Return the [x, y] coordinate for the center point of the cell that contains the specified text.  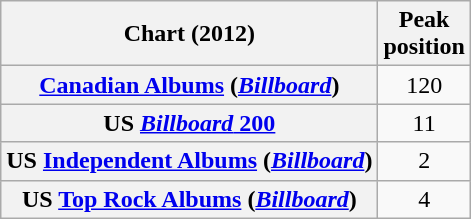
Canadian Albums (Billboard) [190, 85]
US Billboard 200 [190, 123]
Peak position [424, 34]
US Top Rock Albums (Billboard) [190, 199]
4 [424, 199]
Chart (2012) [190, 34]
US Independent Albums (Billboard) [190, 161]
2 [424, 161]
120 [424, 85]
11 [424, 123]
